Identify which cell holds the provided text, then report its [x, y] central coordinate. 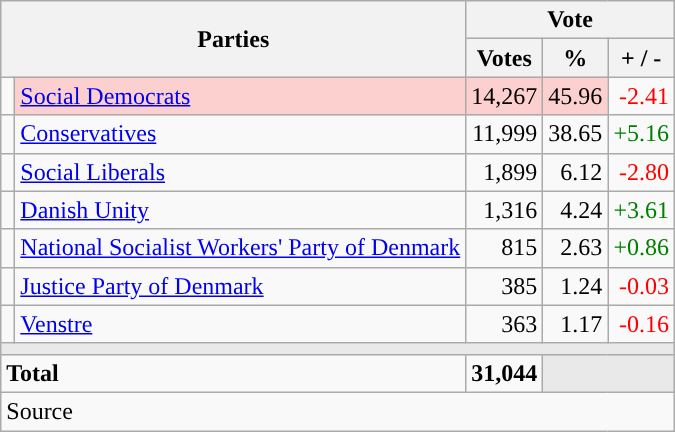
Social Democrats [240, 96]
+ / - [642, 58]
Danish Unity [240, 210]
Vote [570, 20]
National Socialist Workers' Party of Denmark [240, 248]
1,899 [504, 172]
% [576, 58]
Votes [504, 58]
1,316 [504, 210]
-0.03 [642, 286]
363 [504, 324]
Social Liberals [240, 172]
4.24 [576, 210]
Parties [234, 39]
385 [504, 286]
Venstre [240, 324]
Source [338, 411]
-2.41 [642, 96]
1.17 [576, 324]
+5.16 [642, 134]
+3.61 [642, 210]
11,999 [504, 134]
45.96 [576, 96]
6.12 [576, 172]
2.63 [576, 248]
-2.80 [642, 172]
-0.16 [642, 324]
31,044 [504, 373]
Justice Party of Denmark [240, 286]
Conservatives [240, 134]
+0.86 [642, 248]
14,267 [504, 96]
38.65 [576, 134]
815 [504, 248]
1.24 [576, 286]
Total [234, 373]
